Detect which cell encompasses the target text, then output its (X, Y) center coordinate. 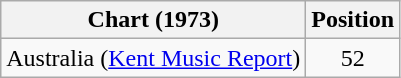
Australia (Kent Music Report) (154, 58)
Chart (1973) (154, 20)
52 (353, 58)
Position (353, 20)
